Provide the [x, y] coordinate of the cell's center where the given text is located.  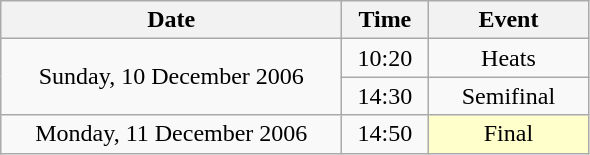
10:20 [385, 58]
Date [172, 20]
Monday, 11 December 2006 [172, 134]
Sunday, 10 December 2006 [172, 77]
Semifinal [508, 96]
14:50 [385, 134]
Time [385, 20]
Event [508, 20]
Heats [508, 58]
14:30 [385, 96]
Final [508, 134]
